Search for the cell housing the specified text and yield its [x, y] center coordinate. 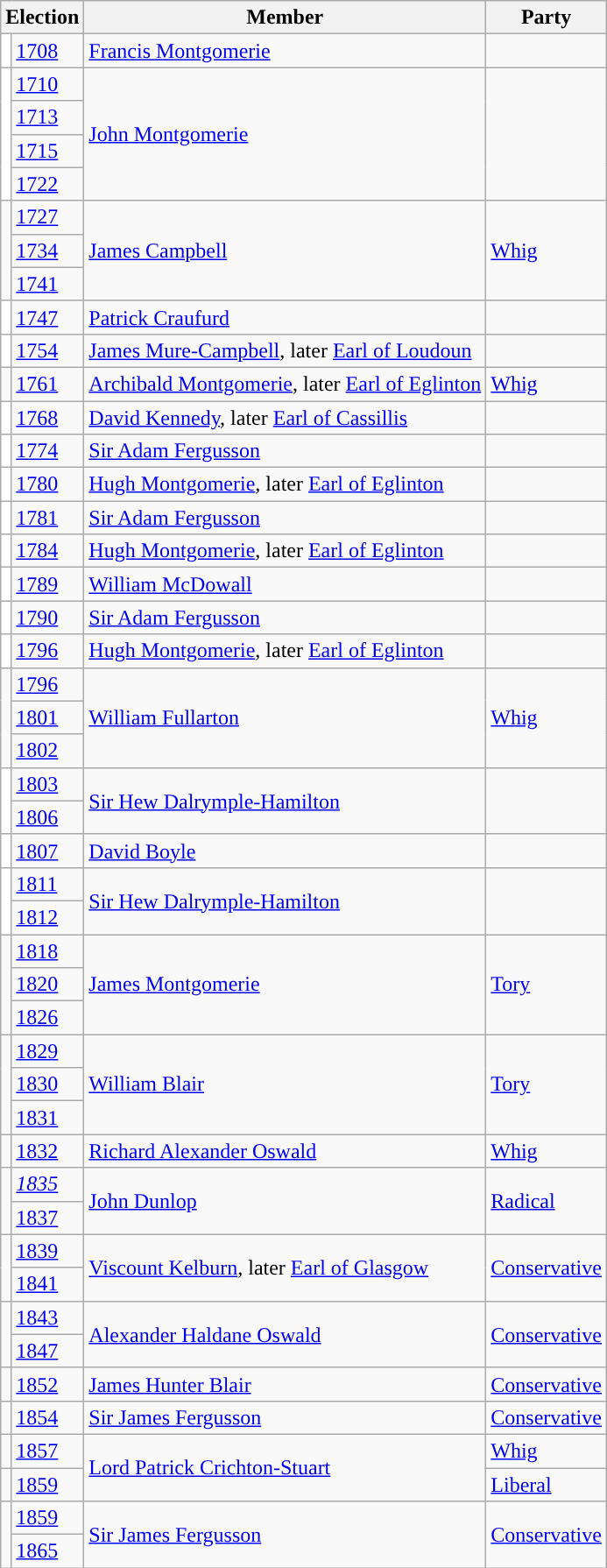
David Boyle [286, 851]
1829 [47, 1051]
Radical [547, 1201]
William McDowall [286, 584]
1806 [47, 817]
1710 [47, 84]
Member [286, 18]
1831 [47, 1118]
1801 [47, 717]
1832 [47, 1151]
1715 [47, 151]
1865 [47, 1551]
James Campbell [286, 251]
1781 [47, 518]
John Montgomerie [286, 134]
James Mure-Campbell, later Earl of Loudoun [286, 350]
1847 [47, 1351]
1826 [47, 1018]
Richard Alexander Oswald [286, 1151]
1803 [47, 784]
1768 [47, 418]
1820 [47, 985]
1722 [47, 184]
Patrick Craufurd [286, 317]
1854 [47, 1417]
Party [547, 18]
1802 [47, 751]
1713 [47, 117]
1830 [47, 1084]
1734 [47, 251]
1708 [47, 51]
1857 [47, 1451]
William Blair [286, 1084]
Francis Montgomerie [286, 51]
1839 [47, 1251]
Archibald Montgomerie, later Earl of Eglinton [286, 384]
1790 [47, 618]
William Fullarton [286, 717]
Alexander Haldane Oswald [286, 1334]
John Dunlop [286, 1201]
Viscount Kelburn, later Earl of Glasgow [286, 1268]
1774 [47, 451]
Election [42, 18]
1789 [47, 584]
1754 [47, 350]
1852 [47, 1384]
1843 [47, 1317]
Liberal [547, 1485]
Lord Patrick Crichton-Stuart [286, 1467]
1835 [47, 1184]
1761 [47, 384]
1807 [47, 851]
1841 [47, 1284]
1818 [47, 950]
1837 [47, 1218]
James Hunter Blair [286, 1384]
1741 [47, 284]
1812 [47, 917]
David Kennedy, later Earl of Cassillis [286, 418]
1747 [47, 317]
James Montgomerie [286, 984]
1727 [47, 217]
1780 [47, 484]
1811 [47, 884]
1784 [47, 551]
